For the text-containing cell, return its midpoint in [x, y] coordinate format. 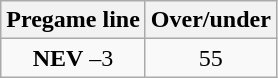
Pregame line [74, 20]
55 [210, 58]
NEV –3 [74, 58]
Over/under [210, 20]
